Pinpoint the cell where the given text exists, returning its (X, Y) midpoint coordinate. 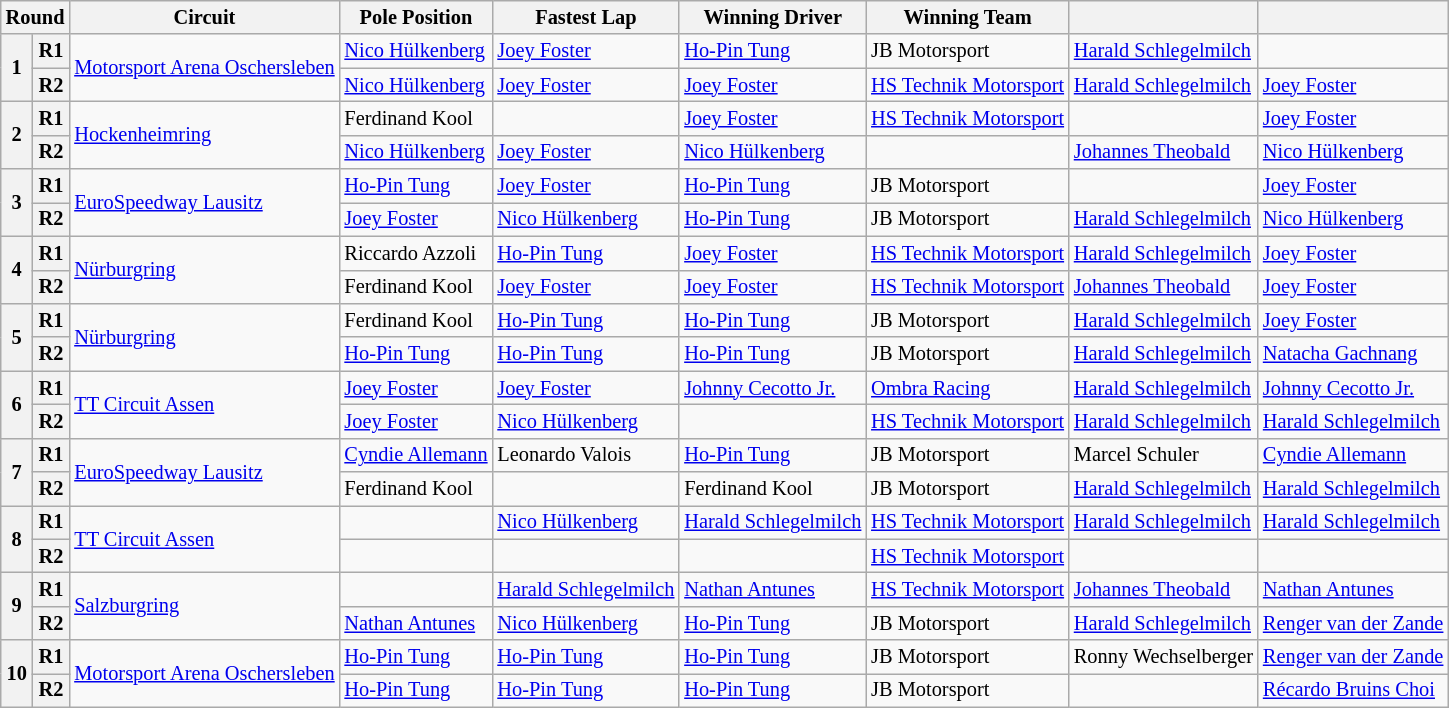
Riccardo Azzoli (416, 253)
1 (17, 68)
5 (17, 336)
Marcel Schuler (1164, 455)
Ronny Wechselberger (1164, 657)
Round (36, 17)
Circuit (204, 17)
7 (17, 472)
8 (17, 538)
Fastest Lap (586, 17)
Ombra Racing (968, 388)
9 (17, 606)
Leonardo Valois (586, 455)
6 (17, 404)
10 (17, 674)
Pole Position (416, 17)
Winning Team (968, 17)
3 (17, 202)
Natacha Gachnang (1353, 354)
2 (17, 134)
4 (17, 270)
Winning Driver (772, 17)
Hockenheimring (204, 134)
Salzburgring (204, 606)
Récardo Bruins Choi (1353, 690)
